Capture the cell that displays the provided text and extract its [X, Y] central coordinate. 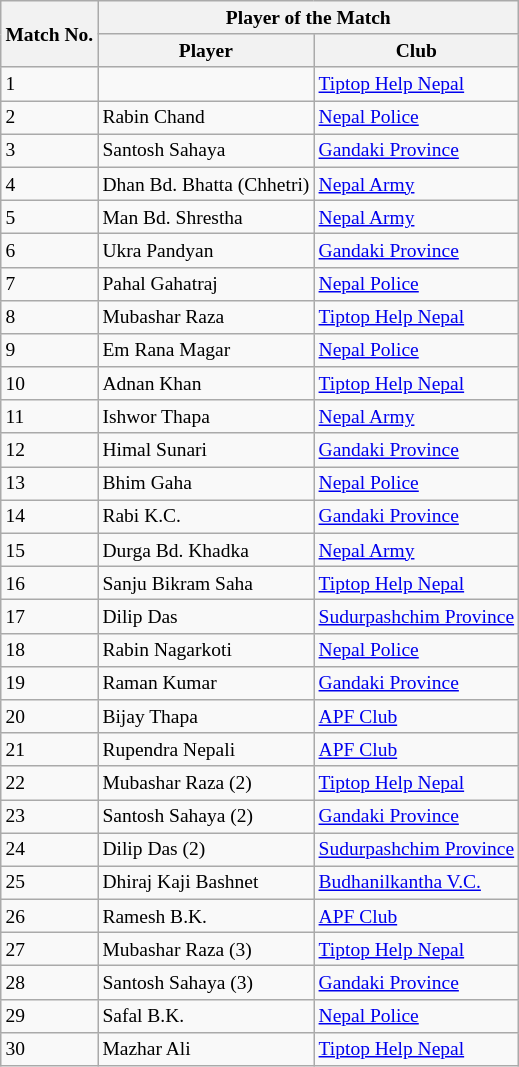
Mubashar Raza (3) [206, 950]
Mubashar Raza [206, 316]
Mazhar Ali [206, 1048]
29 [50, 1016]
7 [50, 284]
Santosh Sahaya (2) [206, 816]
26 [50, 916]
Player of the Match [308, 18]
Ishwor Thapa [206, 416]
3 [50, 150]
Club [416, 50]
Dilip Das [206, 616]
13 [50, 484]
15 [50, 550]
Ukra Pandyan [206, 250]
Safal B.K. [206, 1016]
Sanju Bikram Saha [206, 584]
Adnan Khan [206, 384]
Himal Sunari [206, 450]
Raman Kumar [206, 682]
Rabin Nagarkoti [206, 650]
8 [50, 316]
14 [50, 516]
Bijay Thapa [206, 716]
Dhan Bd. Bhatta (Chhetri) [206, 184]
24 [50, 850]
Santosh Sahaya [206, 150]
Pahal Gahatraj [206, 284]
27 [50, 950]
12 [50, 450]
18 [50, 650]
Rabin Chand [206, 118]
23 [50, 816]
Match No. [50, 34]
1 [50, 84]
17 [50, 616]
20 [50, 716]
16 [50, 584]
22 [50, 782]
Bhim Gaha [206, 484]
2 [50, 118]
Rabi K.C. [206, 516]
9 [50, 350]
5 [50, 216]
25 [50, 882]
Rupendra Nepali [206, 750]
Budhanilkantha V.C. [416, 882]
19 [50, 682]
11 [50, 416]
Dilip Das (2) [206, 850]
Dhiraj Kaji Bashnet [206, 882]
30 [50, 1048]
Player [206, 50]
Mubashar Raza (2) [206, 782]
Ramesh B.K. [206, 916]
10 [50, 384]
Man Bd. Shrestha [206, 216]
Durga Bd. Khadka [206, 550]
Santosh Sahaya (3) [206, 982]
Em Rana Magar [206, 350]
4 [50, 184]
6 [50, 250]
21 [50, 750]
28 [50, 982]
